Find where the given text appears and provide that cell's center as (x, y) coordinate. 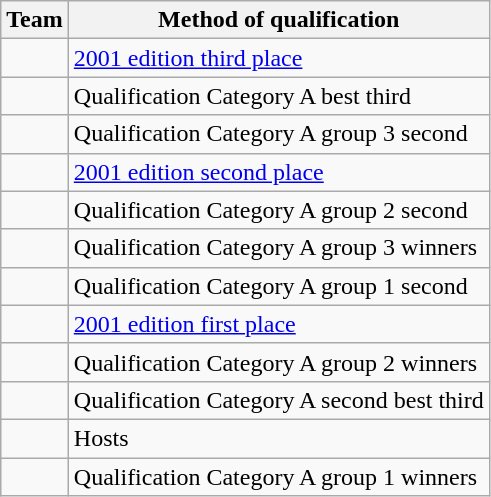
2001 edition first place (278, 324)
Team (35, 20)
Method of qualification (278, 20)
2001 edition third place (278, 58)
Qualification Category A group 2 winners (278, 362)
Qualification Category A group 3 second (278, 134)
Qualification Category A group 1 winners (278, 477)
Qualification Category A best third (278, 96)
2001 edition second place (278, 172)
Qualification Category A second best third (278, 400)
Qualification Category A group 2 second (278, 210)
Hosts (278, 438)
Qualification Category A group 1 second (278, 286)
Qualification Category A group 3 winners (278, 248)
